Determine the (x, y) coordinate at the center of the cell enclosing the given text.  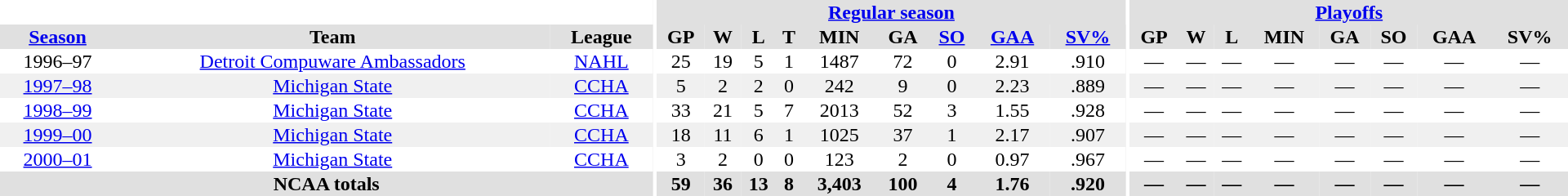
8 (789, 184)
2.91 (1013, 61)
123 (839, 159)
37 (903, 135)
Season (57, 37)
Regular season (892, 12)
1999–00 (57, 135)
13 (759, 184)
0.97 (1013, 159)
2.17 (1013, 135)
NCAA totals (327, 184)
36 (723, 184)
100 (903, 184)
52 (903, 110)
1487 (839, 61)
Team (332, 37)
.910 (1088, 61)
25 (681, 61)
19 (723, 61)
T (789, 37)
.889 (1088, 86)
242 (839, 86)
.928 (1088, 110)
2.23 (1013, 86)
7 (789, 110)
2000–01 (57, 159)
.920 (1088, 184)
.907 (1088, 135)
1.76 (1013, 184)
33 (681, 110)
League (601, 37)
NAHL (601, 61)
1996–97 (57, 61)
Playoffs (1349, 12)
6 (759, 135)
1025 (839, 135)
Detroit Compuware Ambassadors (332, 61)
72 (903, 61)
1.55 (1013, 110)
2013 (839, 110)
1998–99 (57, 110)
21 (723, 110)
1997–98 (57, 86)
4 (952, 184)
9 (903, 86)
.967 (1088, 159)
11 (723, 135)
59 (681, 184)
18 (681, 135)
3,403 (839, 184)
